Output the (x, y) coordinate of the center of the cell containing the given text.  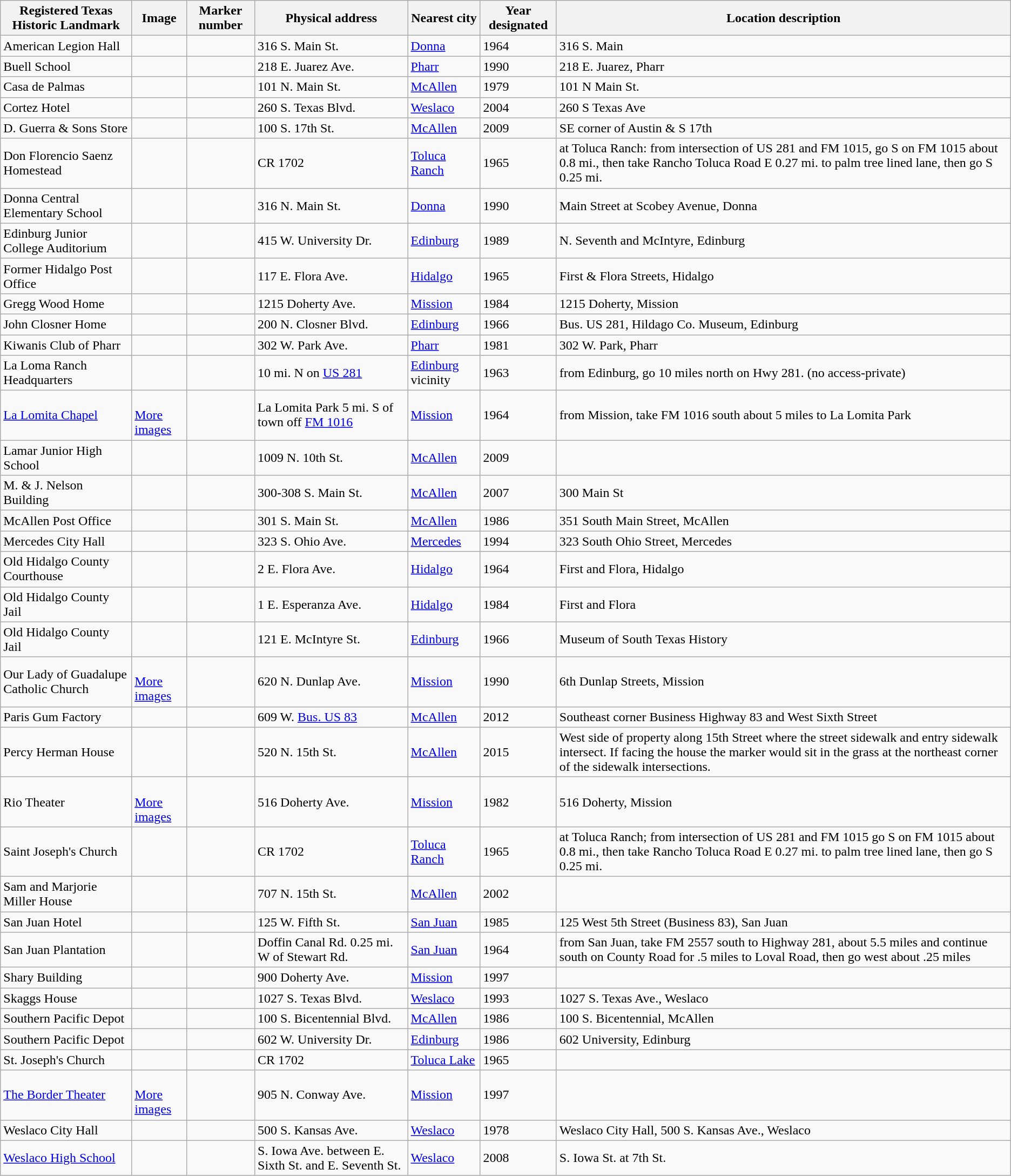
516 Doherty Ave. (332, 802)
John Closner Home (66, 324)
La Loma Ranch Headquarters (66, 373)
351 South Main Street, McAllen (783, 521)
La Lomita Park 5 mi. S of town off FM 1016 (332, 415)
125 W. Fifth St. (332, 922)
218 E. Juarez Ave. (332, 66)
First and Flora (783, 604)
100 S. Bicentennial Blvd. (332, 1019)
N. Seventh and McIntyre, Edinburg (783, 241)
516 Doherty, Mission (783, 802)
First & Flora Streets, Hidalgo (783, 275)
520 N. 15th St. (332, 752)
125 West 5th Street (Business 83), San Juan (783, 922)
Location description (783, 18)
Sam and Marjorie Miller House (66, 893)
101 N Main St. (783, 87)
San Juan Plantation (66, 950)
260 S. Texas Blvd. (332, 107)
1027 S. Texas Ave., Weslaco (783, 998)
302 W. Park Ave. (332, 345)
1 E. Esperanza Ave. (332, 604)
260 S Texas Ave (783, 107)
415 W. University Dr. (332, 241)
1215 Doherty, Mission (783, 304)
Our Lady of Guadalupe Catholic Church (66, 682)
Lamar Junior High School (66, 458)
100 S. Bicentennial, McAllen (783, 1019)
Old Hidalgo County Courthouse (66, 569)
316 S. Main St. (332, 46)
La Lomita Chapel (66, 415)
302 W. Park, Pharr (783, 345)
Shary Building (66, 978)
301 S. Main St. (332, 521)
323 South Ohio Street, Mercedes (783, 541)
200 N. Closner Blvd. (332, 324)
The Border Theater (66, 1095)
2 E. Flora Ave. (332, 569)
117 E. Flora Ave. (332, 275)
Museum of South Texas History (783, 640)
101 N. Main St. (332, 87)
Registered Texas Historic Landmark (66, 18)
Doffin Canal Rd. 0.25 mi. W of Stewart Rd. (332, 950)
Weslaco City Hall (66, 1130)
S. Iowa St. at 7th St. (783, 1158)
2008 (518, 1158)
121 E. McIntyre St. (332, 640)
McAllen Post Office (66, 521)
Percy Herman House (66, 752)
Gregg Wood Home (66, 304)
905 N. Conway Ave. (332, 1095)
Marker number (221, 18)
D. Guerra & Sons Store (66, 128)
6th Dunlap Streets, Mission (783, 682)
1982 (518, 802)
1979 (518, 87)
2007 (518, 493)
American Legion Hall (66, 46)
620 N. Dunlap Ave. (332, 682)
from Edinburg, go 10 miles north on Hwy 281. (no access-private) (783, 373)
300 Main St (783, 493)
1989 (518, 241)
Casa de Palmas (66, 87)
Southeast corner Business Highway 83 and West Sixth Street (783, 717)
2015 (518, 752)
First and Flora, Hidalgo (783, 569)
Edinburg vicinity (444, 373)
Kiwanis Club of Pharr (66, 345)
10 mi. N on US 281 (332, 373)
316 S. Main (783, 46)
1978 (518, 1130)
707 N. 15th St. (332, 893)
323 S. Ohio Ave. (332, 541)
100 S. 17th St. (332, 128)
Donna Central Elementary School (66, 205)
Rio Theater (66, 802)
Weslaco High School (66, 1158)
2004 (518, 107)
Year designated (518, 18)
1027 S. Texas Blvd. (332, 998)
1994 (518, 541)
Mercedes City Hall (66, 541)
Cortez Hotel (66, 107)
Weslaco City Hall, 500 S. Kansas Ave., Weslaco (783, 1130)
1985 (518, 922)
218 E. Juarez, Pharr (783, 66)
602 University, Edinburg (783, 1039)
M. & J. Nelson Building (66, 493)
1963 (518, 373)
from Mission, take FM 1016 south about 5 miles to La Lomita Park (783, 415)
Edinburg Junior College Auditorium (66, 241)
2002 (518, 893)
Image (159, 18)
Paris Gum Factory (66, 717)
1981 (518, 345)
1215 Doherty Ave. (332, 304)
Nearest city (444, 18)
S. Iowa Ave. between E. Sixth St. and E. Seventh St. (332, 1158)
609 W. Bus. US 83 (332, 717)
602 W. University Dr. (332, 1039)
San Juan Hotel (66, 922)
316 N. Main St. (332, 205)
Saint Joseph's Church (66, 851)
1993 (518, 998)
2012 (518, 717)
Main Street at Scobey Avenue, Donna (783, 205)
SE corner of Austin & S 17th (783, 128)
300-308 S. Main St. (332, 493)
Former Hidalgo Post Office (66, 275)
Bus. US 281, Hildago Co. Museum, Edinburg (783, 324)
St. Joseph's Church (66, 1060)
Mercedes (444, 541)
900 Doherty Ave. (332, 978)
Toluca Lake (444, 1060)
Physical address (332, 18)
Don Florencio Saenz Homestead (66, 163)
1009 N. 10th St. (332, 458)
500 S. Kansas Ave. (332, 1130)
Buell School (66, 66)
Skaggs House (66, 998)
